Capture the cell that displays the provided text and extract its (X, Y) central coordinate. 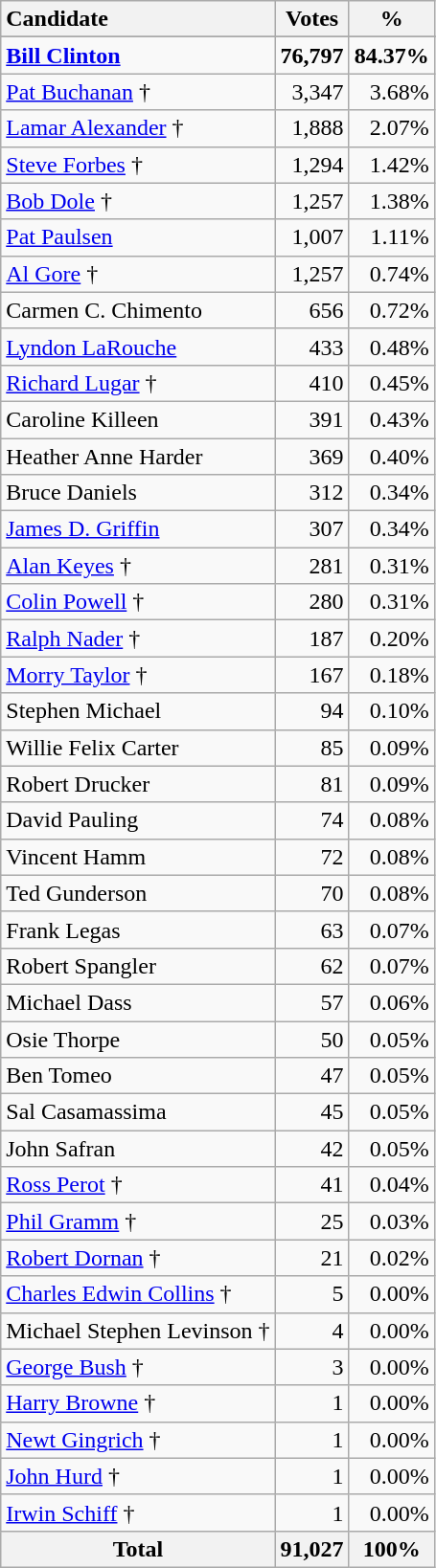
312 (312, 493)
Bill Clinton (138, 56)
5 (312, 1294)
307 (312, 529)
1,888 (312, 128)
Lyndon LaRouche (138, 347)
369 (312, 457)
3.68% (391, 92)
Osie Thorpe (138, 1039)
42 (312, 1149)
Richard Lugar † (138, 383)
Bruce Daniels (138, 493)
76,797 (312, 56)
David Pauling (138, 820)
74 (312, 820)
62 (312, 966)
Bob Dole † (138, 201)
Willie Felix Carter (138, 748)
Robert Drucker (138, 784)
410 (312, 383)
Pat Buchanan † (138, 92)
391 (312, 419)
187 (312, 638)
Votes (312, 19)
Michael Stephen Levinson † (138, 1331)
0.03% (391, 1221)
Ralph Nader † (138, 638)
0.20% (391, 638)
280 (312, 602)
James D. Griffin (138, 529)
Steve Forbes † (138, 165)
3,347 (312, 92)
433 (312, 347)
41 (312, 1185)
25 (312, 1221)
Stephen Michael (138, 711)
0.02% (391, 1258)
94 (312, 711)
70 (312, 893)
1,294 (312, 165)
Vincent Hamm (138, 857)
63 (312, 930)
Heather Anne Harder (138, 457)
2.07% (391, 128)
1.11% (391, 237)
Colin Powell † (138, 602)
0.04% (391, 1185)
91,027 (312, 1549)
Harry Browne † (138, 1403)
0.48% (391, 347)
167 (312, 675)
Alan Keyes † (138, 566)
Phil Gramm † (138, 1221)
0.72% (391, 310)
100% (391, 1549)
45 (312, 1112)
85 (312, 748)
Sal Casamassima (138, 1112)
281 (312, 566)
0.74% (391, 274)
Ted Gunderson (138, 893)
Newt Gingrich † (138, 1440)
Michael Dass (138, 1002)
George Bush † (138, 1367)
0.43% (391, 419)
84.37% (391, 56)
Charles Edwin Collins † (138, 1294)
John Safran (138, 1149)
656 (312, 310)
Total (138, 1549)
Morry Taylor † (138, 675)
% (391, 19)
0.10% (391, 711)
Robert Spangler (138, 966)
0.40% (391, 457)
John Hurd † (138, 1476)
1.42% (391, 165)
72 (312, 857)
0.18% (391, 675)
Pat Paulsen (138, 237)
21 (312, 1258)
81 (312, 784)
47 (312, 1076)
Frank Legas (138, 930)
1.38% (391, 201)
57 (312, 1002)
4 (312, 1331)
Irwin Schiff † (138, 1512)
3 (312, 1367)
Ross Perot † (138, 1185)
Al Gore † (138, 274)
50 (312, 1039)
0.06% (391, 1002)
0.45% (391, 383)
Robert Dornan † (138, 1258)
1,007 (312, 237)
Lamar Alexander † (138, 128)
Carmen C. Chimento (138, 310)
Caroline Killeen (138, 419)
Candidate (138, 19)
Ben Tomeo (138, 1076)
